Output the (X, Y) coordinate of the center of the cell containing the given text.  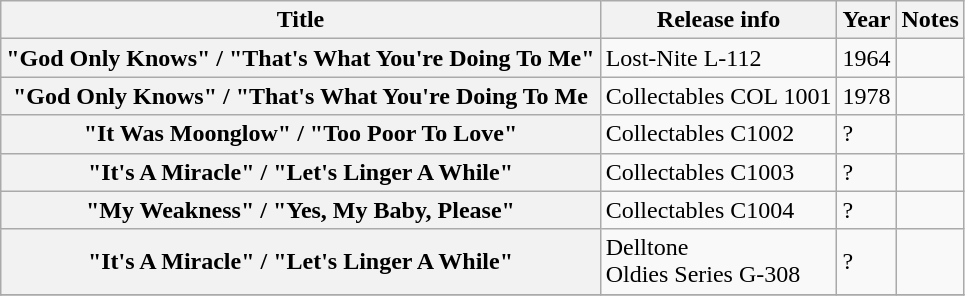
DelltoneOldies Series G-308 (718, 262)
1978 (866, 96)
Collectables COL 1001 (718, 96)
"God Only Knows" / "That's What You're Doing To Me" (300, 58)
Collectables C1004 (718, 210)
Release info (718, 20)
Notes (930, 20)
"It Was Moonglow" / "Too Poor To Love" (300, 134)
"God Only Knows" / "That's What You're Doing To Me (300, 96)
1964 (866, 58)
Year (866, 20)
Title (300, 20)
Collectables C1003 (718, 172)
Lost-Nite L-112 (718, 58)
"My Weakness" / "Yes, My Baby, Please" (300, 210)
Collectables C1002 (718, 134)
